Locate the cell with the specified text and output its (X, Y) center coordinate. 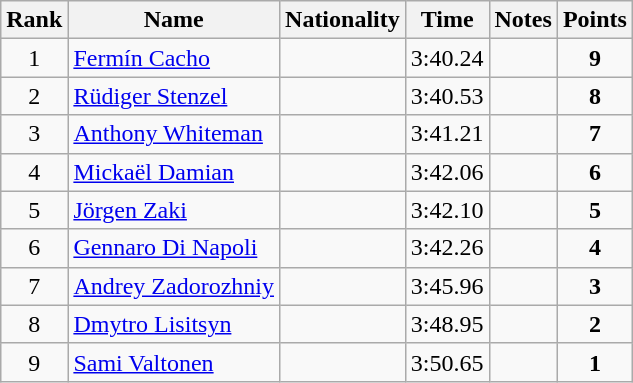
Nationality (343, 20)
Andrey Zadorozhniy (174, 286)
3:42.26 (447, 248)
Anthony Whiteman (174, 134)
3:41.21 (447, 134)
Dmytro Lisitsyn (174, 324)
3:42.10 (447, 210)
3:40.24 (447, 58)
Name (174, 20)
Rüdiger Stenzel (174, 96)
3:40.53 (447, 96)
Sami Valtonen (174, 362)
Jörgen Zaki (174, 210)
Time (447, 20)
3:42.06 (447, 172)
Gennaro Di Napoli (174, 248)
Fermín Cacho (174, 58)
Rank (34, 20)
3:50.65 (447, 362)
Notes (523, 20)
3:48.95 (447, 324)
Points (594, 20)
Mickaël Damian (174, 172)
3:45.96 (447, 286)
